Find where the given text appears and provide that cell's center as [x, y] coordinate. 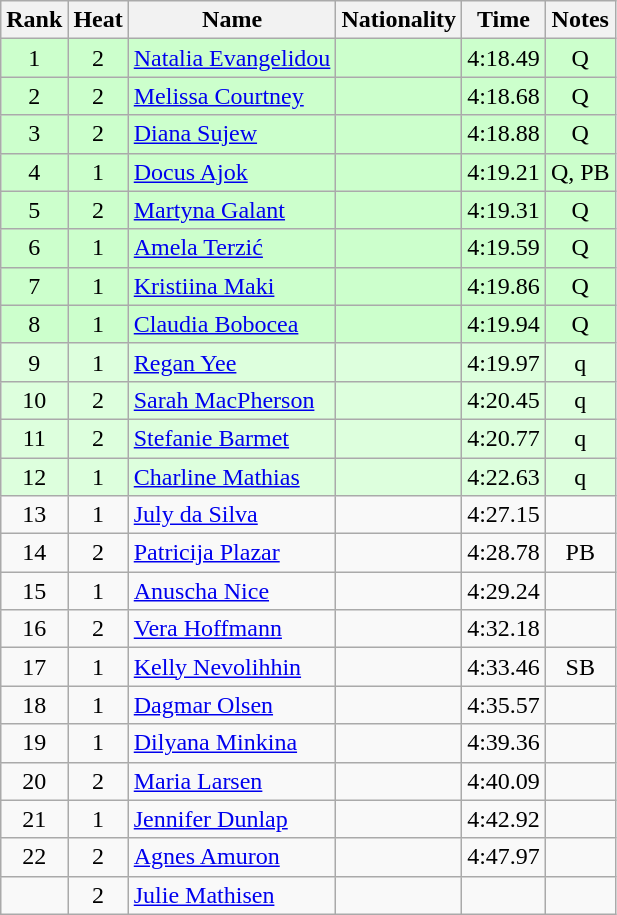
11 [34, 438]
19 [34, 743]
4:40.09 [504, 781]
4:18.68 [504, 96]
Stefanie Barmet [232, 438]
Q, PB [580, 172]
21 [34, 819]
4:19.59 [504, 248]
Diana Sujew [232, 134]
Julie Mathisen [232, 895]
7 [34, 286]
17 [34, 667]
18 [34, 705]
Martyna Galant [232, 210]
4:20.45 [504, 400]
20 [34, 781]
Regan Yee [232, 362]
Rank [34, 20]
4:20.77 [504, 438]
5 [34, 210]
Vera Hoffmann [232, 629]
4:18.88 [504, 134]
4:47.97 [504, 857]
12 [34, 477]
13 [34, 515]
Nationality [399, 20]
July da Silva [232, 515]
Melissa Courtney [232, 96]
Agnes Amuron [232, 857]
4:19.31 [504, 210]
4 [34, 172]
22 [34, 857]
Charline Mathias [232, 477]
4:27.15 [504, 515]
Heat [98, 20]
Name [232, 20]
Dilyana Minkina [232, 743]
Kristiina Maki [232, 286]
Natalia Evangelidou [232, 58]
Claudia Bobocea [232, 324]
4:35.57 [504, 705]
Dagmar Olsen [232, 705]
4:28.78 [504, 553]
PB [580, 553]
8 [34, 324]
9 [34, 362]
4:29.24 [504, 591]
Maria Larsen [232, 781]
10 [34, 400]
Amela Terzić [232, 248]
Anuscha Nice [232, 591]
Sarah MacPherson [232, 400]
Jennifer Dunlap [232, 819]
Docus Ajok [232, 172]
SB [580, 667]
4:32.18 [504, 629]
Kelly Nevolihhin [232, 667]
4:39.36 [504, 743]
6 [34, 248]
3 [34, 134]
Patricija Plazar [232, 553]
4:19.86 [504, 286]
4:33.46 [504, 667]
4:18.49 [504, 58]
4:19.97 [504, 362]
16 [34, 629]
4:22.63 [504, 477]
4:19.94 [504, 324]
Time [504, 20]
4:42.92 [504, 819]
4:19.21 [504, 172]
14 [34, 553]
15 [34, 591]
Notes [580, 20]
